Detect which cell encompasses the target text, then output its (X, Y) center coordinate. 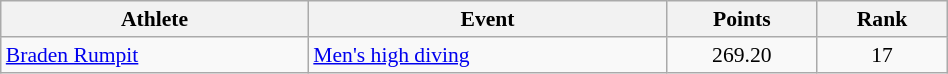
Braden Rumpit (155, 55)
Points (742, 19)
Rank (882, 19)
269.20 (742, 55)
17 (882, 55)
Athlete (155, 19)
Men's high diving (488, 55)
Event (488, 19)
